Provide the [x, y] coordinate of the cell's center where the given text is located.  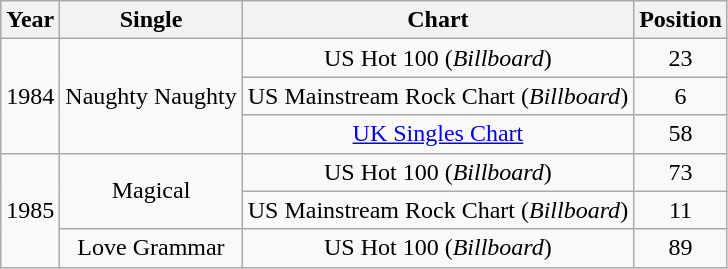
58 [681, 134]
6 [681, 96]
23 [681, 58]
Magical [151, 191]
Chart [438, 20]
Year [30, 20]
1985 [30, 210]
73 [681, 172]
Love Grammar [151, 248]
Position [681, 20]
Single [151, 20]
89 [681, 248]
11 [681, 210]
1984 [30, 96]
UK Singles Chart [438, 134]
Naughty Naughty [151, 96]
